Pinpoint the cell where the given text exists, returning its [X, Y] midpoint coordinate. 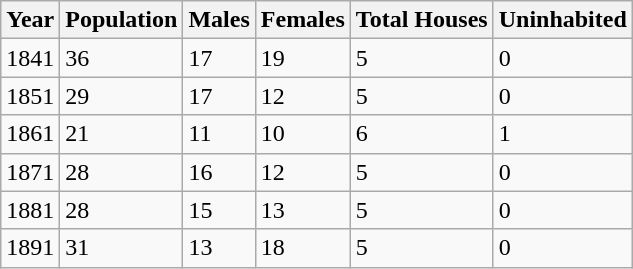
10 [302, 134]
1891 [30, 248]
18 [302, 248]
16 [219, 172]
Population [122, 20]
11 [219, 134]
6 [422, 134]
21 [122, 134]
19 [302, 58]
1871 [30, 172]
1881 [30, 210]
31 [122, 248]
Females [302, 20]
Males [219, 20]
1851 [30, 96]
1841 [30, 58]
1861 [30, 134]
29 [122, 96]
15 [219, 210]
Total Houses [422, 20]
Uninhabited [562, 20]
1 [562, 134]
Year [30, 20]
36 [122, 58]
